Return [x, y] of the center of cell containing provided text 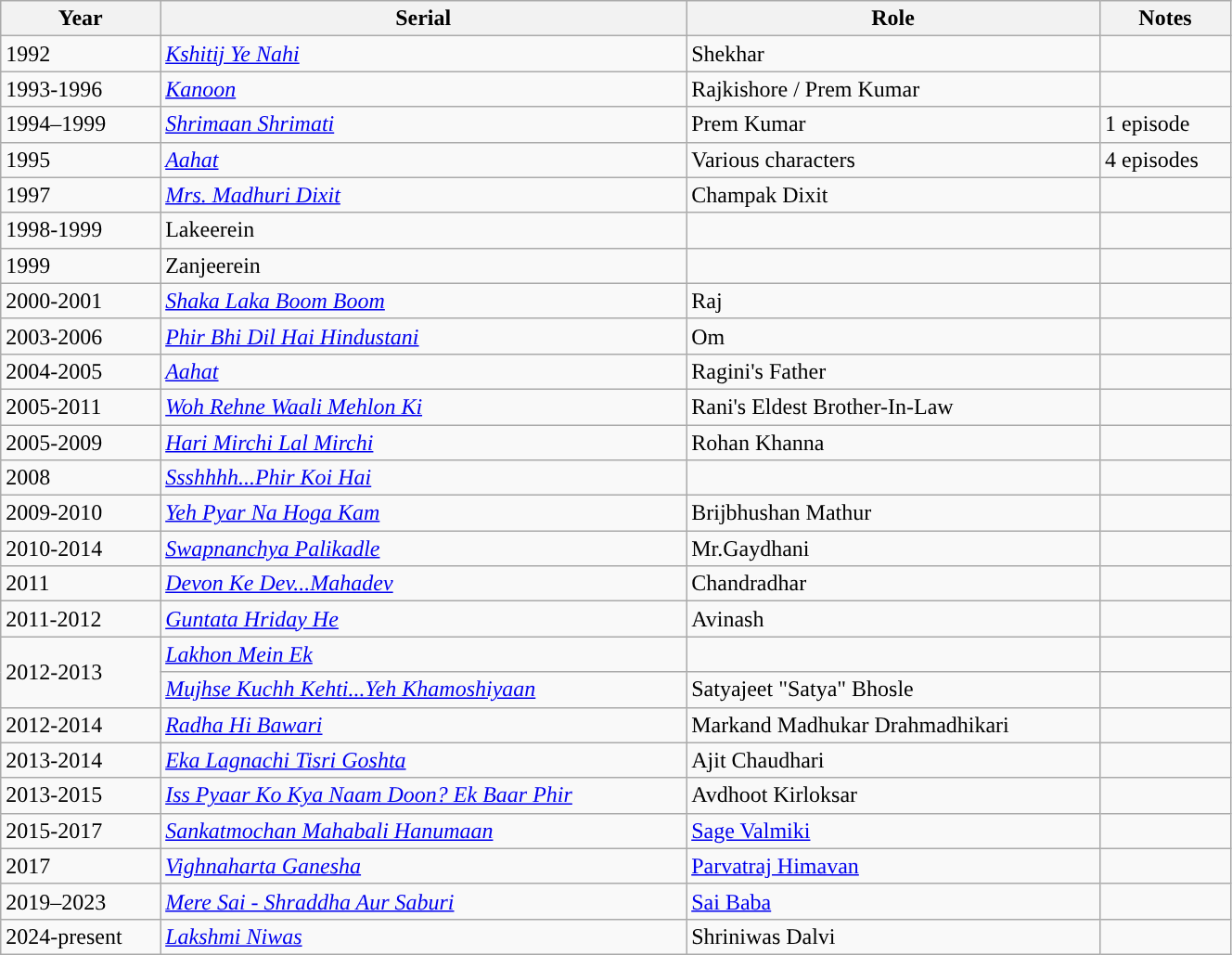
Brijbhushan Mathur [893, 513]
Shaka Laka Boom Boom [423, 301]
1997 [81, 195]
Radha Hi Bawari [423, 725]
2012-2013 [81, 672]
Serial [423, 19]
Raj [893, 301]
Om [893, 336]
Rohan Khanna [893, 443]
Shekhar [893, 54]
Various characters [893, 160]
Prem Kumar [893, 124]
2013-2015 [81, 795]
Chandradhar [893, 584]
2009-2010 [81, 513]
Shriniwas Dalvi [893, 936]
Role [893, 19]
1 episode [1165, 124]
2012-2014 [81, 725]
Shrimaan Shrimati [423, 124]
Lakeerein [423, 230]
2015-2017 [81, 831]
Sai Baba [893, 901]
Satyajeet "Satya" Bhosle [893, 690]
2013-2014 [81, 760]
2005-2009 [81, 443]
Avdhoot Kirloksar [893, 795]
1998-1999 [81, 230]
Ragini's Father [893, 371]
1993-1996 [81, 89]
Year [81, 19]
2004-2005 [81, 371]
Ajit Chaudhari [893, 760]
2000-2001 [81, 301]
2011 [81, 584]
Lakshmi Niwas [423, 936]
1995 [81, 160]
2003-2006 [81, 336]
Mr.Gaydhani [893, 548]
1992 [81, 54]
Sage Valmiki [893, 831]
Lakhon Mein Ek [423, 654]
Champak Dixit [893, 195]
Mere Sai - Shraddha Aur Saburi [423, 901]
Phir Bhi Dil Hai Hindustani [423, 336]
1999 [81, 265]
2019–2023 [81, 901]
2017 [81, 866]
2024-present [81, 936]
2010-2014 [81, 548]
Guntata Hriday He [423, 619]
Avinash [893, 619]
Iss Pyaar Ko Kya Naam Doon? Ek Baar Phir [423, 795]
Sankatmochan Mahabali Hanumaan [423, 831]
2005-2011 [81, 407]
Woh Rehne Waali Mehlon Ki [423, 407]
Ssshhhh...Phir Koi Hai [423, 478]
Mujhse Kuchh Kehti...Yeh Khamoshiyaan [423, 690]
Hari Mirchi Lal Mirchi [423, 443]
2011-2012 [81, 619]
Markand Madhukar Drahmadhikari [893, 725]
1994–1999 [81, 124]
Mrs. Madhuri Dixit [423, 195]
Kshitij Ye Nahi [423, 54]
Eka Lagnachi Tisri Goshta [423, 760]
Yeh Pyar Na Hoga Kam [423, 513]
Rani's Eldest Brother-In-Law [893, 407]
4 episodes [1165, 160]
Zanjeerein [423, 265]
Swapnanchya Palikadle [423, 548]
Vighnaharta Ganesha [423, 866]
Notes [1165, 19]
Rajkishore / Prem Kumar [893, 89]
Kanoon [423, 89]
Parvatraj Himavan [893, 866]
Devon Ke Dev...Mahadev [423, 584]
2008 [81, 478]
